Identify which cell holds the provided text, then report its [X, Y] central coordinate. 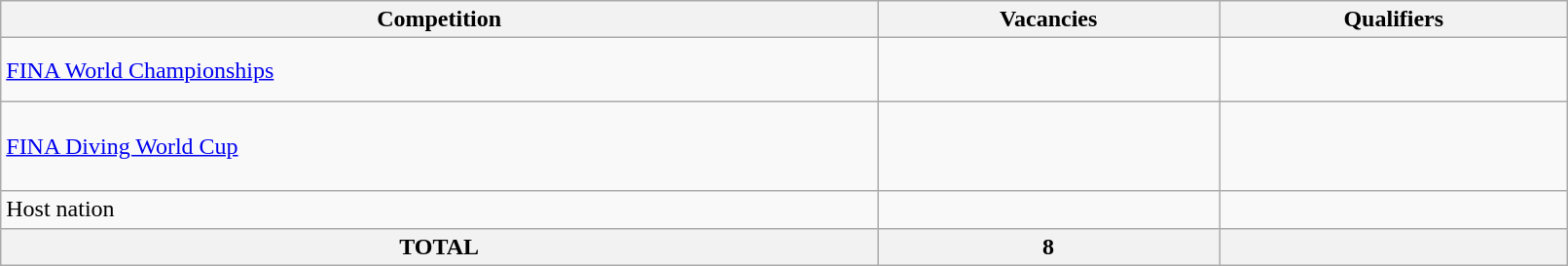
Host nation [440, 209]
Qualifiers [1394, 19]
TOTAL [440, 247]
Competition [440, 19]
FINA World Championships [440, 70]
8 [1049, 247]
FINA Diving World Cup [440, 146]
Vacancies [1049, 19]
